Locate the cell with the specified text and output its (X, Y) center coordinate. 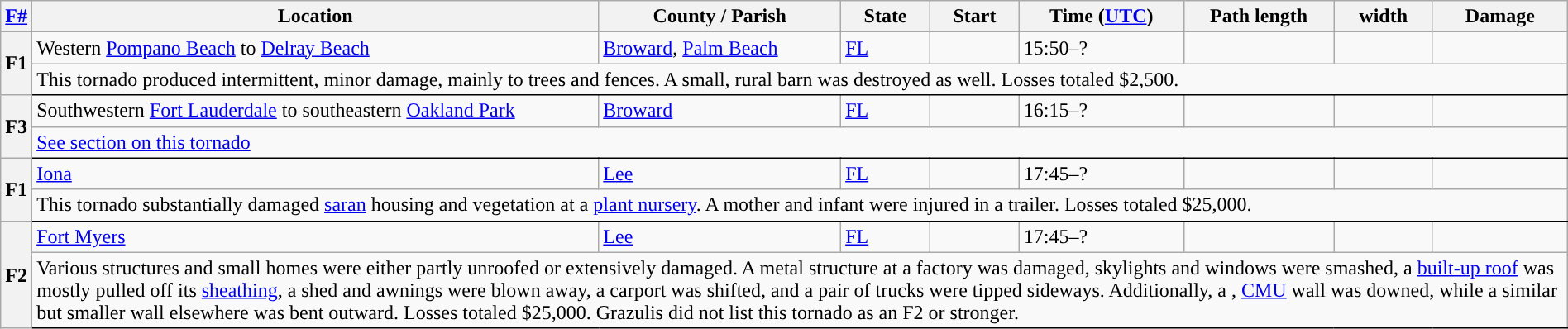
Western Pompano Beach to Delray Beach (316, 48)
Location (316, 17)
Iona (316, 174)
16:15–? (1102, 111)
Start (974, 17)
Path length (1259, 17)
Time (UTC) (1102, 17)
F2 (17, 274)
width (1383, 17)
F3 (17, 126)
This tornado produced intermittent, minor damage, mainly to trees and fences. A small, rural barn was destroyed as well. Losses totaled $2,500. (801, 79)
Damage (1500, 17)
County / Parish (719, 17)
State (886, 17)
Broward (719, 111)
F# (17, 17)
Broward, Palm Beach (719, 48)
Southwestern Fort Lauderdale to southeastern Oakland Park (316, 111)
See section on this tornado (801, 142)
15:50–? (1102, 48)
Fort Myers (316, 236)
